From the cell containing the given text, extract its center point as [X, Y] coordinate. 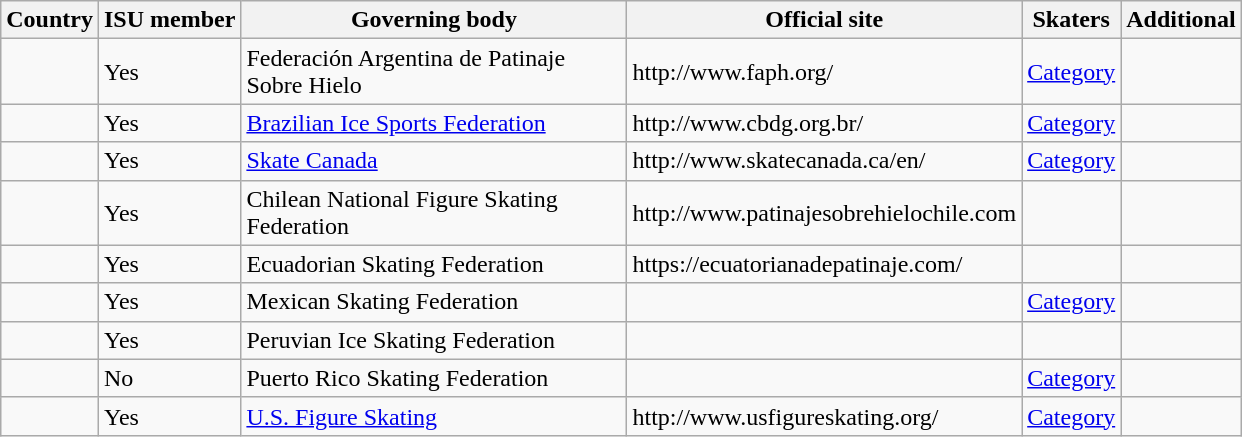
ISU member [169, 20]
Skaters [1072, 20]
http://www.skatecanada.ca/en/ [824, 161]
http://www.usfigureskating.org/ [824, 416]
Skate Canada [434, 161]
Puerto Rico Skating Federation [434, 378]
No [169, 378]
http://www.cbdg.org.br/ [824, 123]
Chilean National Figure Skating Federation [434, 212]
Additional [1181, 20]
Country [50, 20]
https://ecuatorianadepatinaje.com/ [824, 264]
Ecuadorian Skating Federation [434, 264]
Official site [824, 20]
Peruvian Ice Skating Federation [434, 340]
Federación Argentina de Patinaje Sobre Hielo [434, 72]
Mexican Skating Federation [434, 302]
U.S. Figure Skating [434, 416]
http://www.patinajesobrehielochile.com [824, 212]
Brazilian Ice Sports Federation [434, 123]
http://www.faph.org/ [824, 72]
Governing body [434, 20]
